Search for the cell housing the specified text and yield its [X, Y] center coordinate. 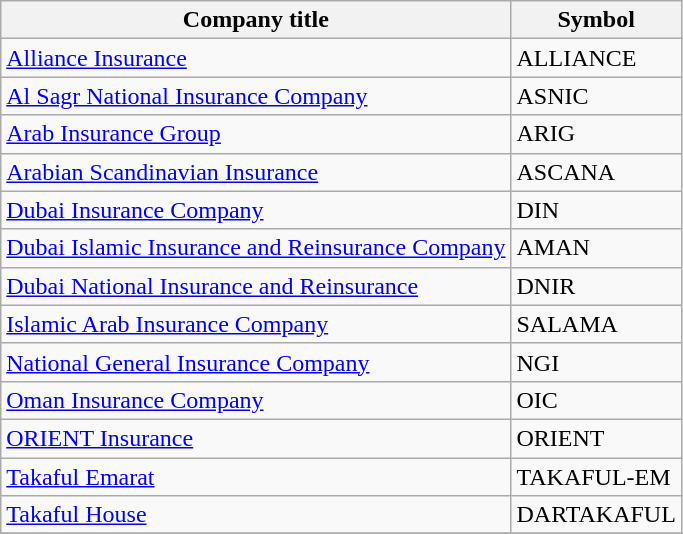
Symbol [596, 20]
Takaful House [256, 515]
ORIENT [596, 438]
Dubai Insurance Company [256, 210]
ASCANA [596, 172]
DIN [596, 210]
Oman Insurance Company [256, 400]
Arabian Scandinavian Insurance [256, 172]
Islamic Arab Insurance Company [256, 324]
Takaful Emarat [256, 477]
ALLIANCE [596, 58]
Dubai Islamic Insurance and Reinsurance Company [256, 248]
OIC [596, 400]
SALAMA [596, 324]
ARIG [596, 134]
DARTAKAFUL [596, 515]
TAKAFUL-EM [596, 477]
Arab Insurance Group [256, 134]
AMAN [596, 248]
National General Insurance Company [256, 362]
Dubai National Insurance and Reinsurance [256, 286]
Company title [256, 20]
DNIR [596, 286]
NGI [596, 362]
Alliance Insurance [256, 58]
ORIENT Insurance [256, 438]
Al Sagr National Insurance Company [256, 96]
ASNIC [596, 96]
